Find where the given text appears and provide that cell's center as (x, y) coordinate. 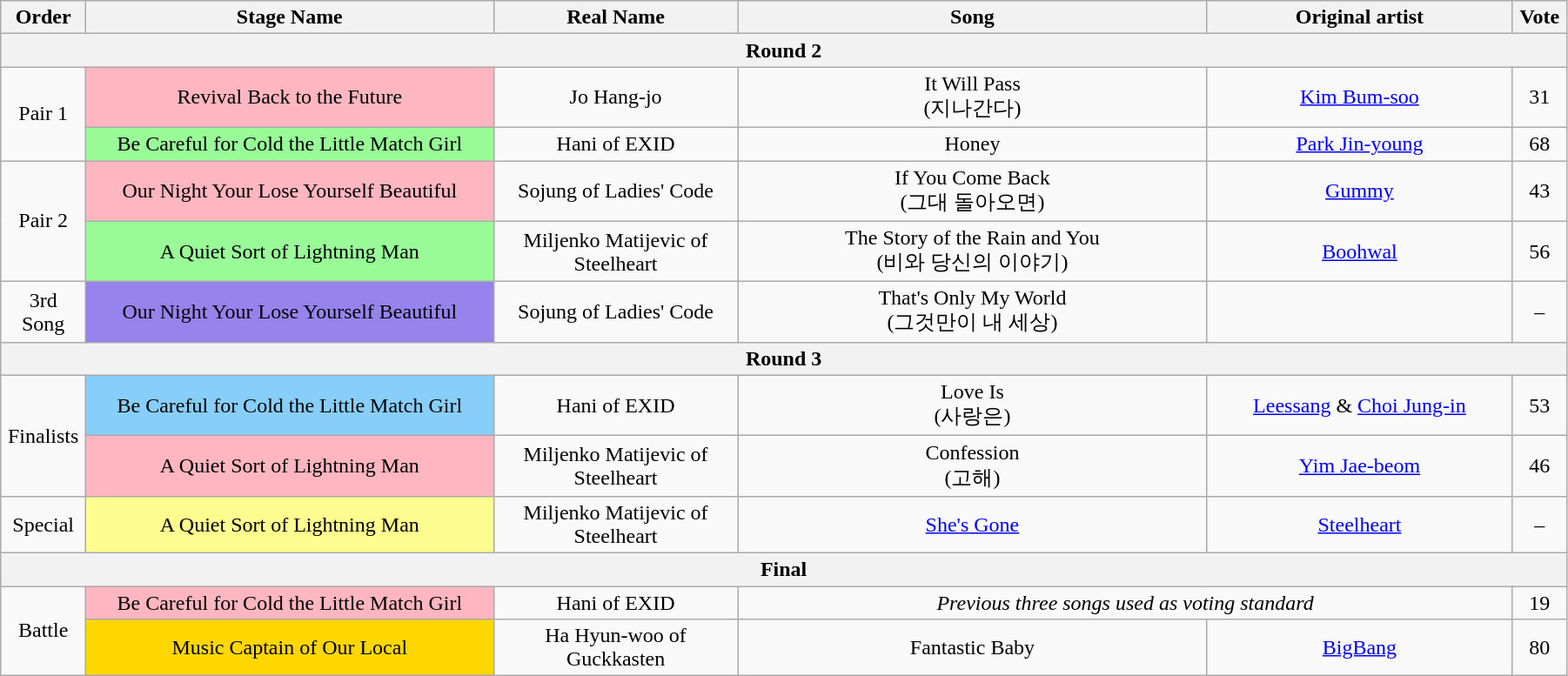
Stage Name (290, 17)
Ha Hyun-woo of Guckkasten (616, 647)
Yim Jae-beom (1359, 466)
Battle (44, 632)
68 (1539, 144)
The Story of the Rain and You(비와 당신의 이야기) (973, 251)
Real Name (616, 17)
Special (44, 524)
Steelheart (1359, 524)
Love Is(사랑은) (973, 405)
Kim Bum-soo (1359, 97)
56 (1539, 251)
If You Come Back(그대 돌아오면) (973, 191)
31 (1539, 97)
Jo Hang-jo (616, 97)
Order (44, 17)
That's Only My World(그것만이 내 세상) (973, 312)
Boohwal (1359, 251)
Round 3 (784, 358)
Finalists (44, 435)
3rd Song (44, 312)
Song (973, 17)
Pair 2 (44, 221)
Previous three songs used as voting standard (1125, 603)
Honey (973, 144)
Park Jin-young (1359, 144)
Round 2 (784, 50)
Leessang & Choi Jung-in (1359, 405)
Revival Back to the Future (290, 97)
Final (784, 569)
Fantastic Baby (973, 647)
Gummy (1359, 191)
53 (1539, 405)
Vote (1539, 17)
43 (1539, 191)
She's Gone (973, 524)
46 (1539, 466)
Pair 1 (44, 114)
Music Captain of Our Local (290, 647)
19 (1539, 603)
80 (1539, 647)
It Will Pass(지나간다) (973, 97)
Confession(고해) (973, 466)
Original artist (1359, 17)
BigBang (1359, 647)
